Find where the given text appears and provide that cell's center as [X, Y] coordinate. 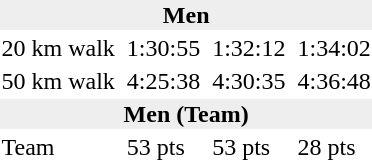
50 km walk [58, 81]
1:34:02 [334, 48]
Men (Team) [186, 114]
4:36:48 [334, 81]
Men [186, 15]
4:25:38 [163, 81]
1:32:12 [249, 48]
4:30:35 [249, 81]
20 km walk [58, 48]
1:30:55 [163, 48]
